Provide the [X, Y] coordinate of the cell's center where the given text is located.  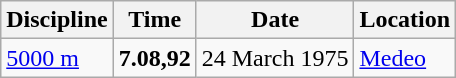
5000 m [57, 58]
24 March 1975 [275, 58]
Medeo [405, 58]
Location [405, 20]
Discipline [57, 20]
Time [154, 20]
Date [275, 20]
7.08,92 [154, 58]
